Pinpoint the cell where the given text exists, returning its [x, y] midpoint coordinate. 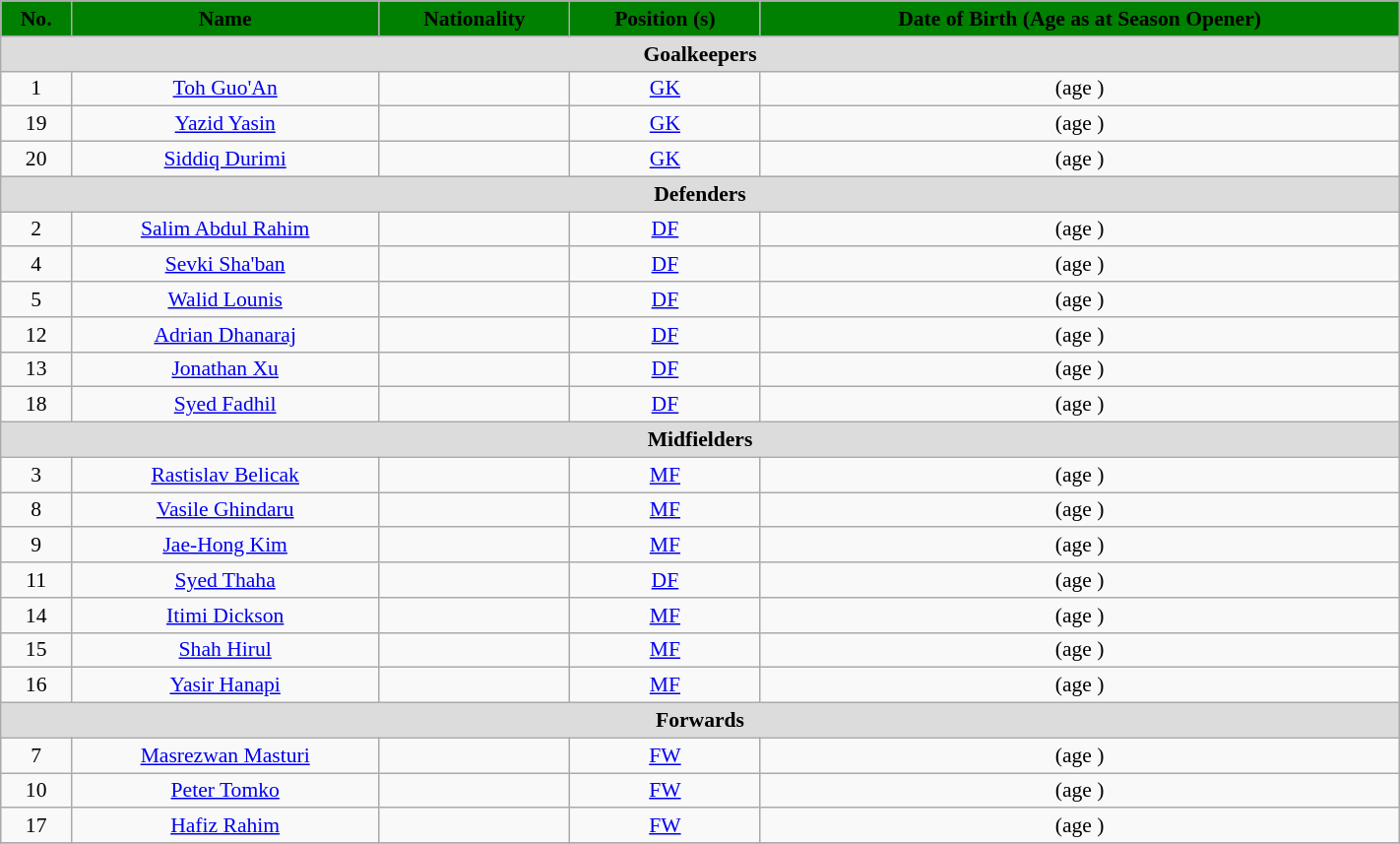
Date of Birth (Age as at Season Opener) [1079, 19]
Jonathan Xu [225, 369]
Yasir Hanapi [225, 685]
19 [36, 124]
Siddiq Durimi [225, 160]
Hafiz Rahim [225, 826]
Adrian Dhanaraj [225, 335]
Peter Tomko [225, 791]
Syed Thaha [225, 580]
1 [36, 89]
7 [36, 755]
Rastislav Belicak [225, 475]
Jae-Hong Kim [225, 546]
Toh Guo'An [225, 89]
Vasile Ghindaru [225, 510]
Shah Hirul [225, 650]
13 [36, 369]
16 [36, 685]
15 [36, 650]
11 [36, 580]
12 [36, 335]
18 [36, 405]
17 [36, 826]
Itimi Dickson [225, 616]
Sevki Sha'ban [225, 265]
Defenders [700, 194]
Midfielders [700, 440]
Yazid Yasin [225, 124]
Nationality [475, 19]
10 [36, 791]
5 [36, 299]
2 [36, 229]
14 [36, 616]
Position (s) [666, 19]
8 [36, 510]
Name [225, 19]
Syed Fadhil [225, 405]
Walid Lounis [225, 299]
No. [36, 19]
3 [36, 475]
20 [36, 160]
Goalkeepers [700, 54]
Salim Abdul Rahim [225, 229]
9 [36, 546]
Masrezwan Masturi [225, 755]
4 [36, 265]
Forwards [700, 721]
